Find where the given text appears and provide that cell's center as [x, y] coordinate. 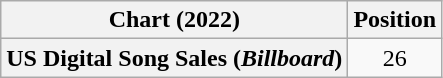
26 [395, 58]
US Digital Song Sales (Billboard) [174, 58]
Position [395, 20]
Chart (2022) [174, 20]
